Return [x, y] of the center of cell containing provided text 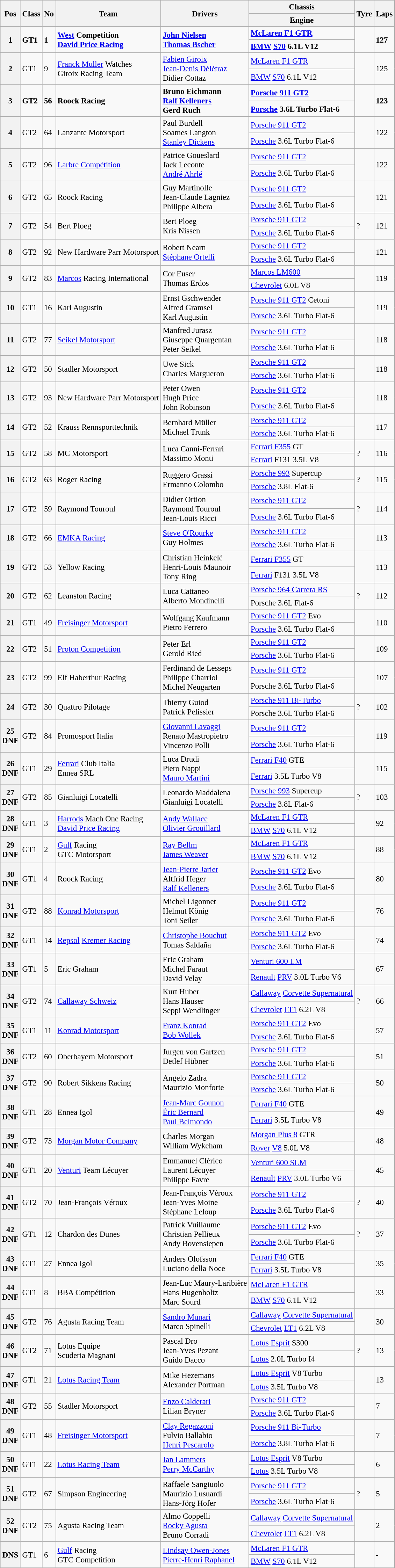
Lotus 2.0L Turbo I4 [302, 1359]
Lindsay Owen-Jones Pierre-Henri Raphanel [205, 1555]
Ferdinand de Lesseps Philippe Charriol Michel Neugarten [205, 678]
Promosport Italia [108, 736]
65 [49, 197]
102 [385, 707]
Ray Bellm James Weaver [205, 850]
Thierry Guiod Patrick Pelissier [205, 707]
93 [49, 398]
Jean-Marc Gounon Éric Bernard Paul Belmondo [205, 1112]
29DNF [10, 850]
Peter Owen Hugh Price John Robinson [205, 398]
Proton Competition [108, 648]
37DNF [10, 1083]
40 [385, 1202]
59 [49, 509]
Lotus Esprit S300 [302, 1343]
Eric Graham Michel Faraut David Velay [205, 969]
63 [49, 479]
85 [49, 797]
Fabien Giroix Jean-Denis Délétraz Didier Cottaz [205, 69]
71 [49, 1351]
Steve O'Rourke Guy Holmes [205, 538]
33DNF [10, 969]
Emmanuel Clérico Laurent Lécuyer Philippe Favre [205, 1170]
MC Motorsport [108, 453]
37 [385, 1234]
Robert Sikkens Racing [108, 1083]
Gianluigi Locatelli [108, 797]
Almo CoppelliRocky Agusta Bruno Corradi [205, 1526]
Clay Regazzoni Fulvio Ballabio Henri Pescarolo [205, 1435]
Team [108, 13]
26DNF [10, 768]
Laps [385, 13]
Callaway Schweiz [108, 1001]
Ernst Gschwender Alfred Gramsel Karl Augustin [205, 308]
Manfred Jurasz Giuseppe Quargentan Peter Seikel [205, 340]
Harrods Mach One Racing David Price Racing [108, 823]
Porsche 3.8L Turbo Flat-6 [302, 1443]
60 [49, 1057]
Lotus Equipe Scuderia Magnani [108, 1351]
25DNF [10, 736]
DNS [10, 1555]
64 [49, 133]
Yellow Racing [108, 567]
- [385, 1555]
47DNF [10, 1380]
27 [49, 1263]
Drivers [205, 13]
Chevrolet 6.0L V8 [302, 285]
Patrick Vuillaume Christian Pellieux Andy Bovensiepen [205, 1234]
51DNF [10, 1494]
103 [385, 797]
Luca Drudi Piero Nappi Mauro Martini [205, 768]
57 [385, 1030]
52DNF [10, 1526]
Seikel Motorsport [108, 340]
Mike Hezemans Alexander Portman [205, 1380]
Oberbayern Motorsport [108, 1057]
Jan Lammers Perry McCarthy [205, 1465]
Christophe Bouchut Tomas Saldaña [205, 940]
36DNF [10, 1057]
Raymond Touroul [108, 509]
99 [49, 678]
34DNF [10, 1001]
Porsche 911 GT2 Cetoni [302, 300]
83 [49, 279]
Marcos LM600 [302, 272]
Angelo Zadra Maurizio Monforte [205, 1083]
Giovanni Lavaggi Renato Mastropietro Vincenzo Polli [205, 736]
107 [385, 678]
Repsol Kremer Racing [108, 940]
45DNF [10, 1321]
32DNF [10, 940]
52 [49, 427]
49DNF [10, 1435]
Anders Olofsson Luciano della Noce [205, 1263]
35 [385, 1263]
Porsche 3.6L Flat-6 [302, 603]
Luca Canni-Ferrari Massimo Monti [205, 453]
Robert Nearn Stéphane Ortelli [205, 252]
West Competition David Price Racing [108, 40]
Uwe Sick Charles Margueron [205, 369]
Leonardo Maddalena Gianluigi Locatelli [205, 797]
70 [49, 1202]
Ruggero Grassi Ermanno Colombo [205, 479]
Bruno Eichmann Ralf Kelleners Gerd Ruch [205, 101]
54 [49, 226]
Larbre Compétition [108, 165]
33 [385, 1293]
46DNF [10, 1351]
41DNF [10, 1202]
114 [385, 509]
John Nielsen Thomas Bscher [205, 40]
109 [385, 648]
45 [385, 1170]
Paul Burdell Soames Langton Stanley Dickens [205, 133]
39DNF [10, 1141]
Marcos Racing International [108, 279]
38DNF [10, 1112]
50DNF [10, 1465]
40DNF [10, 1170]
Andy Wallace Olivier Grouillard [205, 823]
30DNF [10, 879]
Simpson Engineering [108, 1494]
Wolfgang Kaufmann Pietro Ferrero [205, 623]
Gulf Racing GTC Motorsport [108, 850]
84 [49, 736]
62 [49, 596]
Leanston Racing [108, 596]
58 [49, 453]
Michel Ligonnet Helmut König Toni Seiler [205, 911]
Roger Racing [108, 479]
77 [49, 340]
EMKA Racing [108, 538]
Quattro Pilotage [108, 707]
Krauss Rennsporttechnik [108, 427]
24 [10, 707]
28 [49, 1112]
27DNF [10, 797]
Jean-François Véroux [108, 1202]
Enzo Calderari Lilian Bryner [205, 1406]
Tyre [364, 13]
18 [10, 538]
112 [385, 596]
Jurgen von Gartzen Detlef Hübner [205, 1057]
55 [49, 1406]
Jean-Pierre Jarier Altfrid Heger Ralf Kelleners [205, 879]
110 [385, 623]
Pascal Dro Jean-Yves Pezant Guido Dacco [205, 1351]
73 [49, 1141]
Karl Augustin [108, 308]
Venturi 600 LM [302, 961]
31DNF [10, 911]
Franck Muller Watches Giroix Racing Team [108, 69]
Morgan Plus 8 GTR [302, 1135]
Venturi 600 SLM [302, 1162]
Engine [302, 20]
Peter Erl Gerold Ried [205, 648]
Rover V8 5.0L V8 [302, 1148]
Morgan Motor Company [108, 1141]
Sandro Munari Marco Spinelli [205, 1321]
Eric Graham [108, 969]
Franz Konrad Bob Wollek [205, 1030]
Bert Ploeg [108, 226]
Lanzante Motorsport [108, 133]
Jean-Luc Maury-Laribière Hans Hugenholtz Marc Sourd [205, 1293]
43DNF [10, 1263]
Elf Haberthur Racing [108, 678]
Class [31, 13]
BBA Compétition [108, 1293]
Raffaele Sangiuolo Maurizio Lusuardi Hans-Jörg Hofer [205, 1494]
123 [385, 101]
Jean-François Véroux Jean-Yves Moine Stéphane Leloup [205, 1202]
23 [10, 678]
Gulf Racing GTC Competition [108, 1555]
44DNF [10, 1293]
Chardon des Dunes [108, 1234]
Pos [10, 13]
42DNF [10, 1234]
Bernhard Müller Michael Trunk [205, 427]
Ferrari Club Italia Ennea SRL [108, 768]
No [49, 13]
Porsche 964 Carrera RS [302, 590]
19 [10, 567]
75 [49, 1526]
Venturi Team Lécuyer [108, 1170]
Cor Euser Thomas Erdos [205, 279]
116 [385, 453]
127 [385, 40]
56 [49, 101]
Christian Heinkelé Henri-Louis Maunoir Tony Ring [205, 567]
80 [385, 879]
Luca Cattaneo Alberto Mondinelli [205, 596]
117 [385, 427]
48DNF [10, 1406]
17 [10, 509]
29 [49, 768]
15 [10, 453]
125 [385, 69]
53 [49, 567]
28DNF [10, 823]
Charles Morgan William Wykeham [205, 1141]
Kurt Huber Hans Hauser Seppi Wendlinger [205, 1001]
10 [10, 308]
Didier Ortion Raymond Touroul Jean-Louis Ricci [205, 509]
Patrice Goueslard Jack Leconte André Ahrlé [205, 165]
Bert Ploeg Kris Nissen [205, 226]
Chassis [302, 7]
90 [49, 1083]
96 [49, 165]
Guy Martinolle Jean-Claude Lagniez Philippe Albera [205, 197]
35DNF [10, 1030]
